For the text-containing cell, return its midpoint in [X, Y] coordinate format. 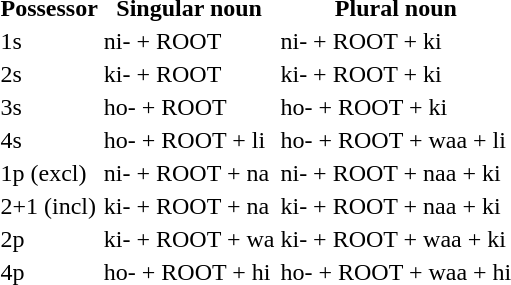
ki- + ROOT + wa [189, 239]
ki- + ROOT [189, 74]
ni- + ROOT [189, 41]
ho- + ROOT + li [189, 140]
ki- + ROOT + na [189, 206]
ho- + ROOT [189, 107]
ni- + ROOT + na [189, 173]
